Locate the cell with the specified text and output its [x, y] center coordinate. 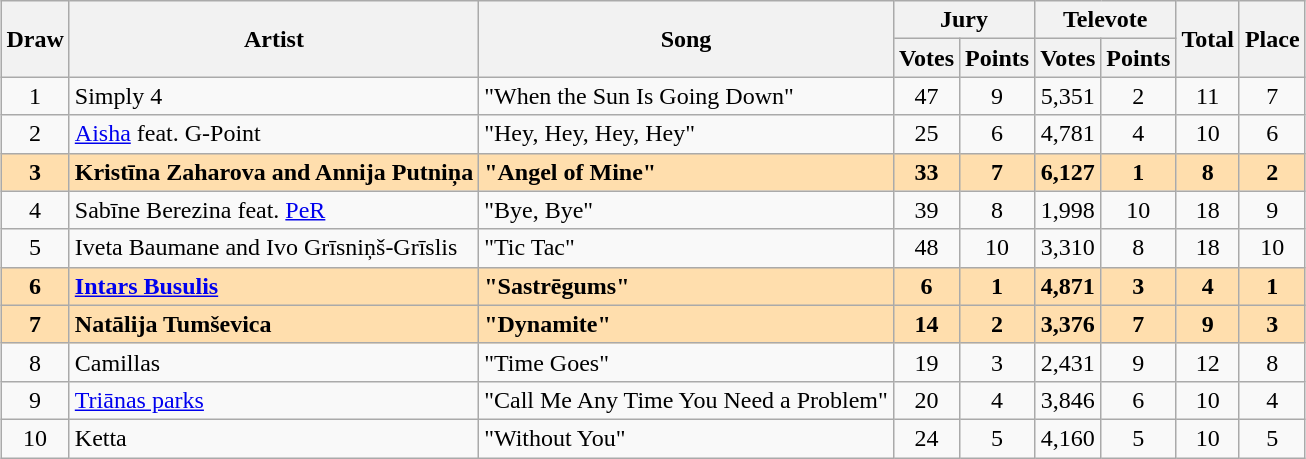
Aisha feat. G-Point [274, 134]
3,846 [1068, 400]
4,160 [1068, 438]
Camillas [274, 362]
"Call Me Any Time You Need a Problem" [686, 400]
3,376 [1068, 324]
12 [1208, 362]
5,351 [1068, 96]
2,431 [1068, 362]
"When the Sun Is Going Down" [686, 96]
11 [1208, 96]
Sabīne Berezina feat. PeR [274, 210]
19 [926, 362]
25 [926, 134]
"Hey, Hey, Hey, Hey" [686, 134]
"Dynamite" [686, 324]
"Without You" [686, 438]
Kristīna Zaharova and Annija Putniņa [274, 172]
4,781 [1068, 134]
Total [1208, 39]
Televote [1106, 20]
47 [926, 96]
14 [926, 324]
4,871 [1068, 286]
1,998 [1068, 210]
Natālija Tumševica [274, 324]
6,127 [1068, 172]
"Time Goes" [686, 362]
Artist [274, 39]
24 [926, 438]
Song [686, 39]
3,310 [1068, 248]
48 [926, 248]
33 [926, 172]
Draw [35, 39]
20 [926, 400]
Simply 4 [274, 96]
Jury [964, 20]
Intars Busulis [274, 286]
39 [926, 210]
Iveta Baumane and Ivo Grīsniņš-Grīslis [274, 248]
Place [1272, 39]
"Sastrēgums" [686, 286]
Ketta [274, 438]
"Tic Tac" [686, 248]
"Angel of Mine" [686, 172]
Triānas parks [274, 400]
"Bye, Bye" [686, 210]
